Determine the [X, Y] coordinate at the center of the cell enclosing the given text.  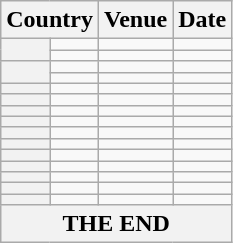
Venue [135, 20]
Country [50, 20]
THE END [116, 224]
Date [202, 20]
